Provide the [X, Y] coordinate of the cell's center where the given text is located.  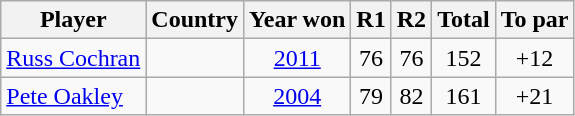
R1 [371, 20]
161 [464, 96]
R2 [411, 20]
152 [464, 58]
Total [464, 20]
79 [371, 96]
To par [534, 20]
Russ Cochran [74, 58]
2004 [298, 96]
2011 [298, 58]
Pete Oakley [74, 96]
+21 [534, 96]
Year won [298, 20]
Country [195, 20]
Player [74, 20]
+12 [534, 58]
82 [411, 96]
